Capture the cell that displays the provided text and extract its (X, Y) central coordinate. 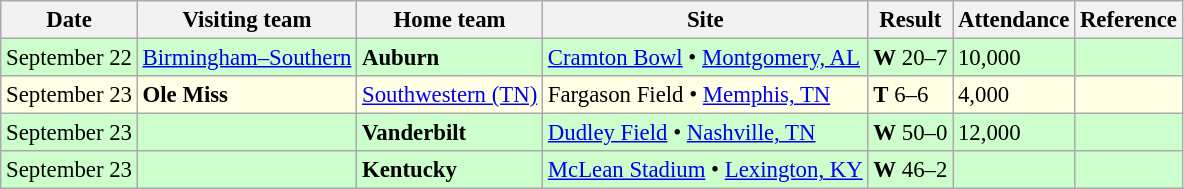
Date (69, 20)
W 20–7 (910, 58)
Ole Miss (246, 95)
10,000 (1014, 58)
Fargason Field • Memphis, TN (706, 95)
Southwestern (TN) (450, 95)
Vanderbilt (450, 133)
Cramton Bowl • Montgomery, AL (706, 58)
W 50–0 (910, 133)
McLean Stadium • Lexington, KY (706, 170)
4,000 (1014, 95)
Site (706, 20)
Auburn (450, 58)
Birmingham–Southern (246, 58)
12,000 (1014, 133)
Result (910, 20)
Home team (450, 20)
W 46–2 (910, 170)
Kentucky (450, 170)
Visiting team (246, 20)
Dudley Field • Nashville, TN (706, 133)
T 6–6 (910, 95)
September 22 (69, 58)
Attendance (1014, 20)
Reference (1129, 20)
